For the text-containing cell, return its midpoint in [x, y] coordinate format. 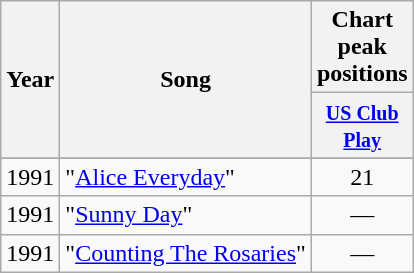
Chart peak positions [362, 47]
"Sunny Day" [186, 215]
"Counting The Rosaries" [186, 253]
21 [362, 177]
US Club Play [362, 126]
Song [186, 80]
Year [30, 80]
"Alice Everyday" [186, 177]
